Pinpoint the cell where the given text exists, returning its [x, y] midpoint coordinate. 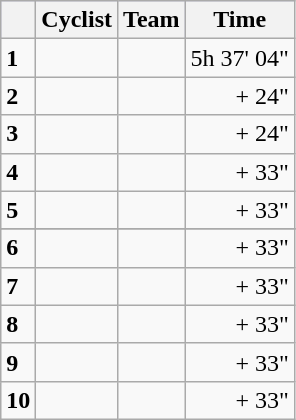
9 [18, 362]
8 [18, 324]
3 [18, 134]
5 [18, 210]
1 [18, 58]
6 [18, 248]
10 [18, 400]
Team [152, 20]
7 [18, 286]
2 [18, 96]
5h 37' 04" [240, 58]
Cyclist [77, 20]
Time [240, 20]
4 [18, 172]
